Identify which cell holds the provided text, then report its [X, Y] central coordinate. 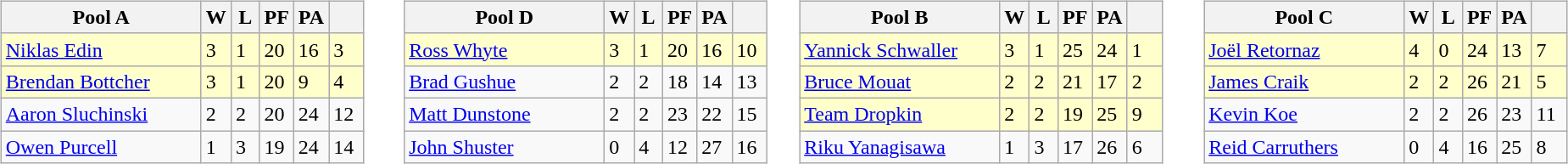
27 [714, 147]
Pool B [900, 17]
Brendan Bottcher [101, 82]
Bruce Mouat [900, 82]
15 [750, 114]
Team Dropkin [900, 114]
5 [1548, 82]
Riku Yanagisawa [900, 147]
11 [1548, 114]
John Shuster [505, 147]
22 [714, 114]
8 [1548, 147]
Matt Dunstone [505, 114]
Aaron Sluchinski [101, 114]
Pool C [1304, 17]
Reid Carruthers [1304, 147]
James Craik [1304, 82]
Pool A [101, 17]
Niklas Edin [101, 49]
Pool D [505, 17]
Owen Purcell [101, 147]
Kevin Koe [1304, 114]
Yannick Schwaller [900, 49]
10 [750, 49]
7 [1548, 49]
Joël Retornaz [1304, 49]
Ross Whyte [505, 49]
6 [1145, 147]
18 [679, 82]
Brad Gushue [505, 82]
